Provide the (X, Y) coordinate of the cell's center where the given text is located.  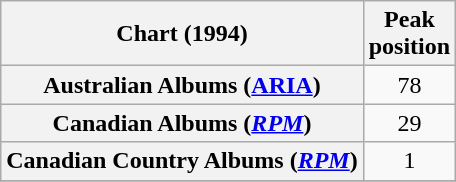
78 (409, 85)
Canadian Albums (RPM) (182, 123)
Chart (1994) (182, 34)
Australian Albums (ARIA) (182, 85)
Canadian Country Albums (RPM) (182, 161)
Peakposition (409, 34)
29 (409, 123)
1 (409, 161)
